For the text-containing cell, return its midpoint in [X, Y] coordinate format. 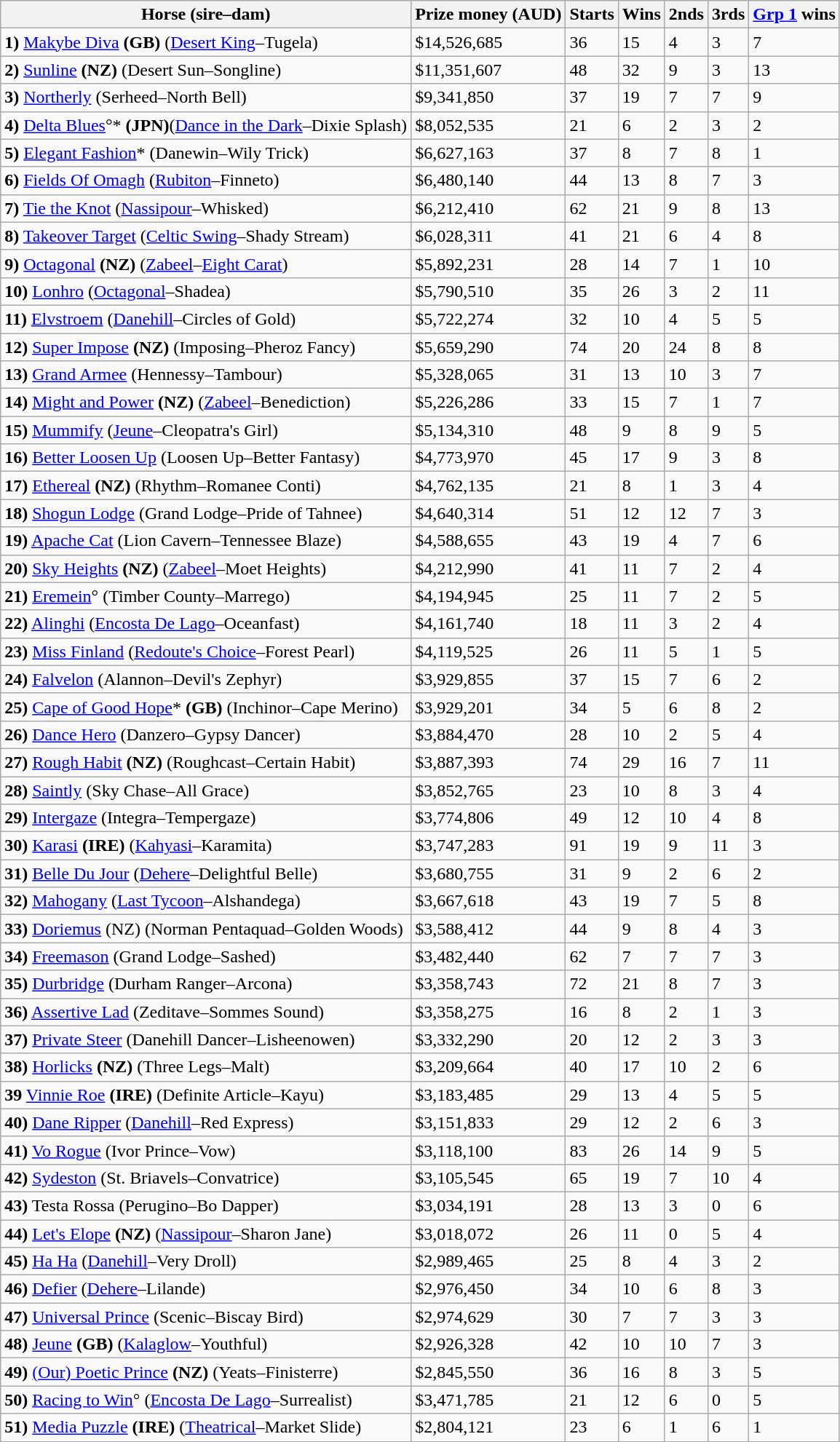
$4,161,740 [488, 624]
$8,052,535 [488, 125]
25) Cape of Good Hope* (GB) (Inchinor–Cape Merino) [206, 707]
43) Testa Rossa (Perugino–Bo Dapper) [206, 1205]
$3,034,191 [488, 1205]
$4,773,970 [488, 458]
30 [592, 1317]
8) Takeover Target (Celtic Swing–Shady Stream) [206, 236]
5) Elegant Fashion* (Danewin–Wily Trick) [206, 153]
48) Jeune (GB) (Kalaglow–Youthful) [206, 1344]
$2,976,450 [488, 1289]
39 Vinnie Roe (IRE) (Definite Article–Kayu) [206, 1095]
$6,212,410 [488, 208]
$3,929,201 [488, 707]
Grp 1 wins [794, 15]
$5,659,290 [488, 347]
$3,482,440 [488, 956]
27) Rough Habit (NZ) (Roughcast–Certain Habit) [206, 762]
11) Elvstroem (Danehill–Circles of Gold) [206, 319]
$3,852,765 [488, 790]
35 [592, 291]
$2,974,629 [488, 1317]
$2,989,465 [488, 1261]
$3,332,290 [488, 1039]
13) Grand Armee (Hennessy–Tambour) [206, 375]
1) Makybe Diva (GB) (Desert King–Tugela) [206, 42]
19) Apache Cat (Lion Cavern–Tennessee Blaze) [206, 541]
$2,845,550 [488, 1372]
49 [592, 818]
$3,887,393 [488, 762]
28) Saintly (Sky Chase–All Grace) [206, 790]
2nds [686, 15]
6) Fields Of Omagh (Rubiton–Finneto) [206, 181]
26) Dance Hero (Danzero–Gypsy Dancer) [206, 734]
$4,119,525 [488, 651]
$3,118,100 [488, 1150]
42) Sydeston (St. Briavels–Convatrice) [206, 1178]
83 [592, 1150]
Starts [592, 15]
9) Octagonal (NZ) (Zabeel–Eight Carat) [206, 264]
$6,627,163 [488, 153]
30) Karasi (IRE) (Kahyasi–Karamita) [206, 846]
34) Freemason (Grand Lodge–Sashed) [206, 956]
21) Eremein° (Timber County–Marrego) [206, 596]
$3,680,755 [488, 873]
$4,212,990 [488, 569]
$5,722,274 [488, 319]
18) Shogun Lodge (Grand Lodge–Pride of Tahnee) [206, 513]
10) Lonhro (Octagonal–Shadea) [206, 291]
29) Intergaze (Integra–Tempergaze) [206, 818]
$3,747,283 [488, 846]
72 [592, 984]
$5,134,310 [488, 430]
51) Media Puzzle (IRE) (Theatrical–Market Slide) [206, 1427]
65 [592, 1178]
24 [686, 347]
4) Delta Blues°* (JPN)(Dance in the Dark–Dixie Splash) [206, 125]
44) Let's Elope (NZ) (Nassipour–Sharon Jane) [206, 1234]
15) Mummify (Jeune–Cleopatra's Girl) [206, 430]
51 [592, 513]
49) (Our) Poetic Prince (NZ) (Yeats–Finisterre) [206, 1372]
45 [592, 458]
$3,358,275 [488, 1012]
$6,480,140 [488, 181]
3) Northerly (Serheed–North Bell) [206, 98]
18 [592, 624]
Wins [641, 15]
24) Falvelon (Alannon–Devil's Zephyr) [206, 679]
$11,351,607 [488, 70]
35) Durbridge (Durham Ranger–Arcona) [206, 984]
$3,209,664 [488, 1067]
38) Horlicks (NZ) (Three Legs–Malt) [206, 1067]
$4,588,655 [488, 541]
$5,790,510 [488, 291]
$4,640,314 [488, 513]
36) Assertive Lad (Zeditave–Sommes Sound) [206, 1012]
$5,328,065 [488, 375]
17) Ethereal (NZ) (Rhythm–Romanee Conti) [206, 486]
3rds [728, 15]
$3,105,545 [488, 1178]
Prize money (AUD) [488, 15]
$6,028,311 [488, 236]
40 [592, 1067]
22) Alinghi (Encosta De Lago–Oceanfast) [206, 624]
$4,194,945 [488, 596]
12) Super Impose (NZ) (Imposing–Pheroz Fancy) [206, 347]
32) Mahogany (Last Tycoon–Alshandega) [206, 901]
$3,588,412 [488, 929]
47) Universal Prince (Scenic–Biscay Bird) [206, 1317]
$3,018,072 [488, 1234]
$3,774,806 [488, 818]
45) Ha Ha (Danehill–Very Droll) [206, 1261]
50) Racing to Win° (Encosta De Lago–Surrealist) [206, 1400]
91 [592, 846]
$14,526,685 [488, 42]
$2,926,328 [488, 1344]
42 [592, 1344]
$3,151,833 [488, 1122]
40) Dane Ripper (Danehill–Red Express) [206, 1122]
33) Doriemus (NZ) (Norman Pentaquad–Golden Woods) [206, 929]
33 [592, 403]
20) Sky Heights (NZ) (Zabeel–Moet Heights) [206, 569]
16) Better Loosen Up (Loosen Up–Better Fantasy) [206, 458]
31) Belle Du Jour (Dehere–Delightful Belle) [206, 873]
$3,358,743 [488, 984]
$3,471,785 [488, 1400]
$2,804,121 [488, 1427]
37) Private Steer (Danehill Dancer–Lisheenowen) [206, 1039]
46) Defier (Dehere–Lilande) [206, 1289]
41) Vo Rogue (Ivor Prince–Vow) [206, 1150]
23) Miss Finland (Redoute's Choice–Forest Pearl) [206, 651]
$9,341,850 [488, 98]
$3,929,855 [488, 679]
$3,667,618 [488, 901]
2) Sunline (NZ) (Desert Sun–Songline) [206, 70]
Horse (sire–dam) [206, 15]
7) Tie the Knot (Nassipour–Whisked) [206, 208]
$4,762,135 [488, 486]
$3,884,470 [488, 734]
$5,892,231 [488, 264]
$5,226,286 [488, 403]
14) Might and Power (NZ) (Zabeel–Benediction) [206, 403]
$3,183,485 [488, 1095]
